Output the (X, Y) coordinate of the center of the cell containing the given text.  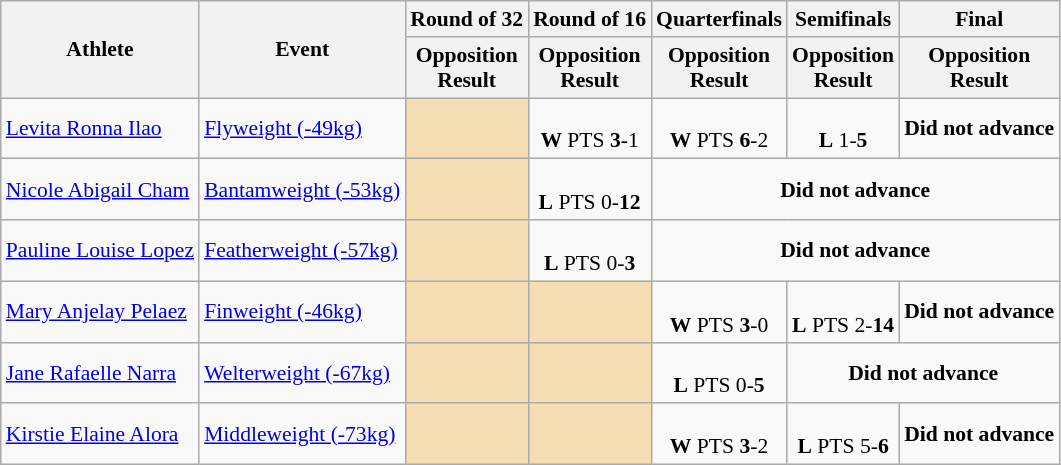
L 1-5 (843, 128)
W PTS 3-2 (719, 434)
Welterweight (-67kg) (302, 372)
Semifinals (843, 19)
Final (979, 19)
L PTS 5-6 (843, 434)
Middleweight (-73kg) (302, 434)
W PTS 6-2 (719, 128)
Jane Rafaelle Narra (100, 372)
L PTS 0-5 (719, 372)
W PTS 3-1 (590, 128)
Pauline Louise Lopez (100, 250)
Round of 16 (590, 19)
Athlete (100, 50)
Mary Anjelay Pelaez (100, 312)
L PTS 2-14 (843, 312)
Levita Ronna Ilao (100, 128)
Kirstie Elaine Alora (100, 434)
Quarterfinals (719, 19)
W PTS 3-0 (719, 312)
L PTS 0-12 (590, 190)
Bantamweight (-53kg) (302, 190)
Round of 32 (466, 19)
Event (302, 50)
Flyweight (-49kg) (302, 128)
Featherweight (-57kg) (302, 250)
L PTS 0-3 (590, 250)
Finweight (-46kg) (302, 312)
Nicole Abigail Cham (100, 190)
